Scan for the cell matching the given text and deliver its (X, Y) coordinate at center. 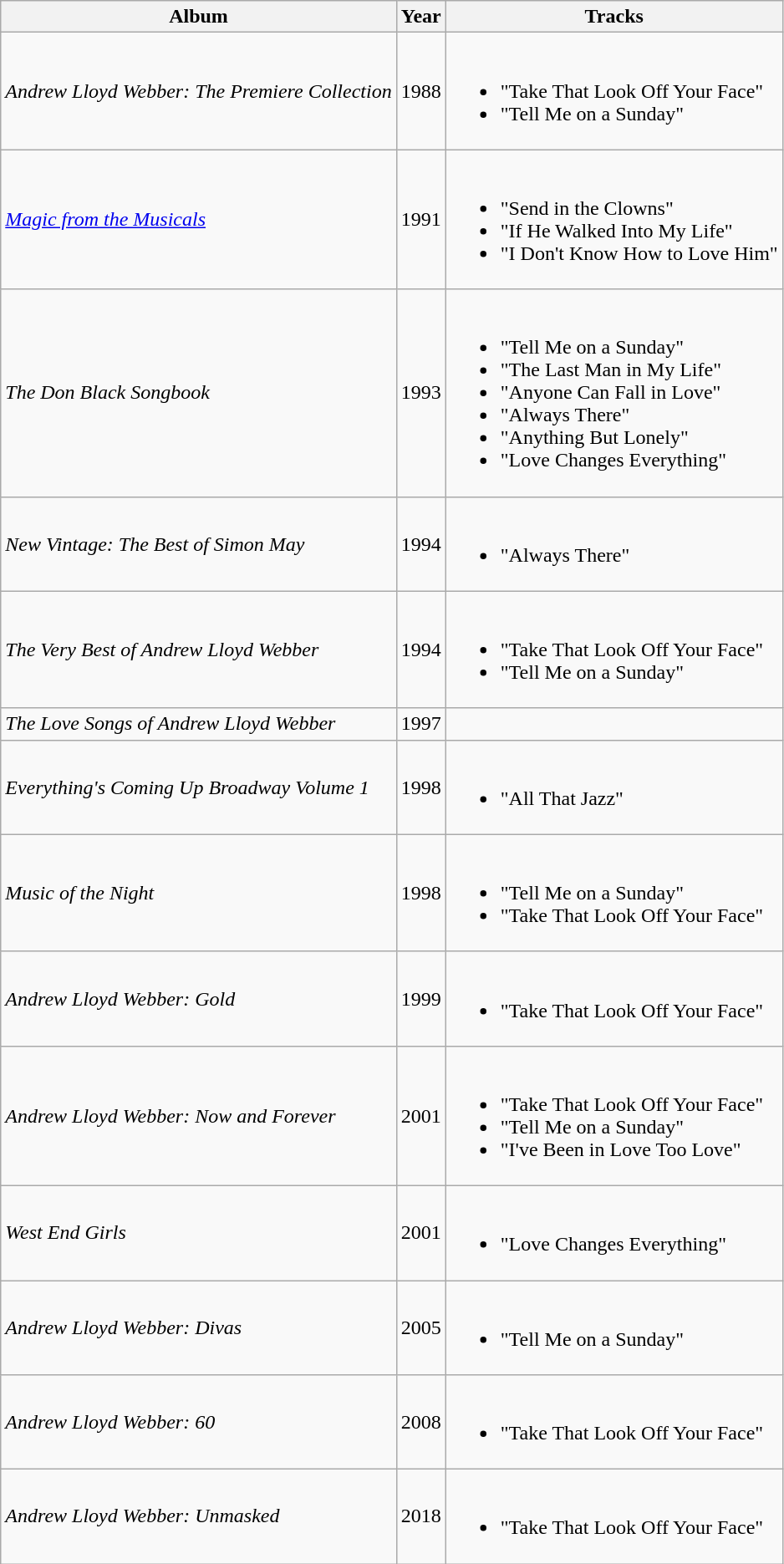
1993 (421, 393)
2008 (421, 1423)
"All That Jazz" (613, 787)
"Tell Me on a Sunday" (613, 1327)
The Very Best of Andrew Lloyd Webber (199, 650)
"Take That Look Off Your Face""Tell Me on a Sunday""I've Been in Love Too Love" (613, 1115)
2005 (421, 1327)
Andrew Lloyd Webber: Divas (199, 1327)
Music of the Night (199, 893)
Album (199, 17)
West End Girls (199, 1232)
"Tell Me on a Sunday""The Last Man in My Life""Anyone Can Fall in Love""Always There""Anything But Lonely""Love Changes Everything" (613, 393)
The Don Black Songbook (199, 393)
2018 (421, 1516)
1997 (421, 724)
Andrew Lloyd Webber: The Premiere Collection (199, 91)
1988 (421, 91)
Tracks (613, 17)
Andrew Lloyd Webber: 60 (199, 1423)
Andrew Lloyd Webber: Now and Forever (199, 1115)
Year (421, 17)
"Send in the Clowns""If He Walked Into My Life""I Don't Know How to Love Him" (613, 219)
Everything's Coming Up Broadway Volume 1 (199, 787)
"Always There" (613, 543)
Magic from the Musicals (199, 219)
"Tell Me on a Sunday""Take That Look Off Your Face" (613, 893)
New Vintage: The Best of Simon May (199, 543)
Andrew Lloyd Webber: Unmasked (199, 1516)
1999 (421, 998)
The Love Songs of Andrew Lloyd Webber (199, 724)
"Love Changes Everything" (613, 1232)
1991 (421, 219)
Andrew Lloyd Webber: Gold (199, 998)
